Find where the given text appears and provide that cell's center as [X, Y] coordinate. 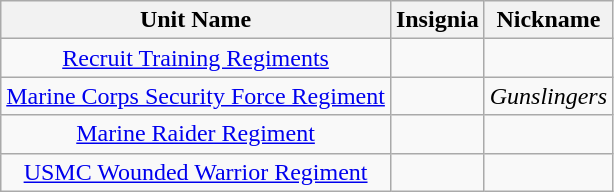
Unit Name [196, 20]
Nickname [548, 20]
Marine Raider Regiment [196, 134]
Gunslingers [548, 96]
Recruit Training Regiments [196, 58]
Marine Corps Security Force Regiment [196, 96]
USMC Wounded Warrior Regiment [196, 172]
Insignia [437, 20]
